Return (x, y) of the center of cell containing provided text 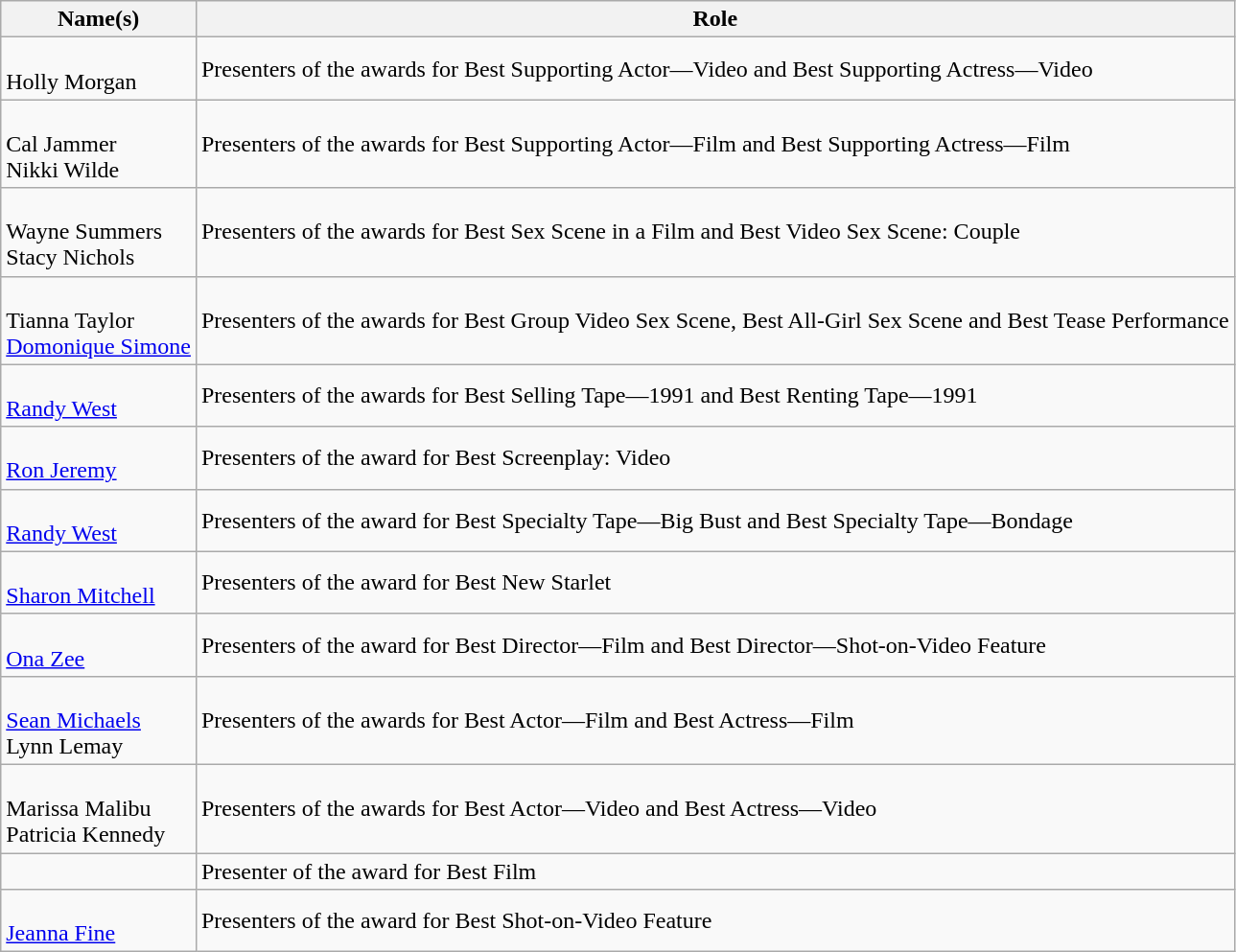
Presenters of the awards for Best Actor—Video and Best Actress—Video (715, 808)
Ron Jeremy (99, 458)
Presenters of the awards for Best Sex Scene in a Film and Best Video Sex Scene: Couple (715, 232)
Ona Zee (99, 644)
Presenters of the awards for Best Selling Tape—1991 and Best Renting Tape—1991 (715, 395)
Presenters of the awards for Best Group Video Sex Scene, Best All-Girl Sex Scene and Best Tease Performance (715, 320)
Presenters of the awards for Best Actor—Film and Best Actress—Film (715, 720)
Tianna TaylorDomonique Simone (99, 320)
Cal JammerNikki Wilde (99, 144)
Presenters of the award for Best Specialty Tape—Big Bust and Best Specialty Tape—Bondage (715, 520)
Presenters of the award for Best Director—Film and Best Director—Shot-on-Video Feature (715, 644)
Name(s) (99, 19)
Presenters of the award for Best Screenplay: Video (715, 458)
Presenters of the awards for Best Supporting Actor—Film and Best Supporting Actress—Film (715, 144)
Role (715, 19)
Holly Morgan (99, 69)
Presenters of the awards for Best Supporting Actor—Video and Best Supporting Actress—Video (715, 69)
Wayne SummersStacy Nichols (99, 232)
Sharon Mitchell (99, 583)
Marissa MalibuPatricia Kennedy (99, 808)
Presenters of the award for Best Shot-on-Video Feature (715, 920)
Jeanna Fine (99, 920)
Presenter of the award for Best Film (715, 871)
Sean MichaelsLynn Lemay (99, 720)
Presenters of the award for Best New Starlet (715, 583)
